Return (X, Y) of the center of cell containing provided text 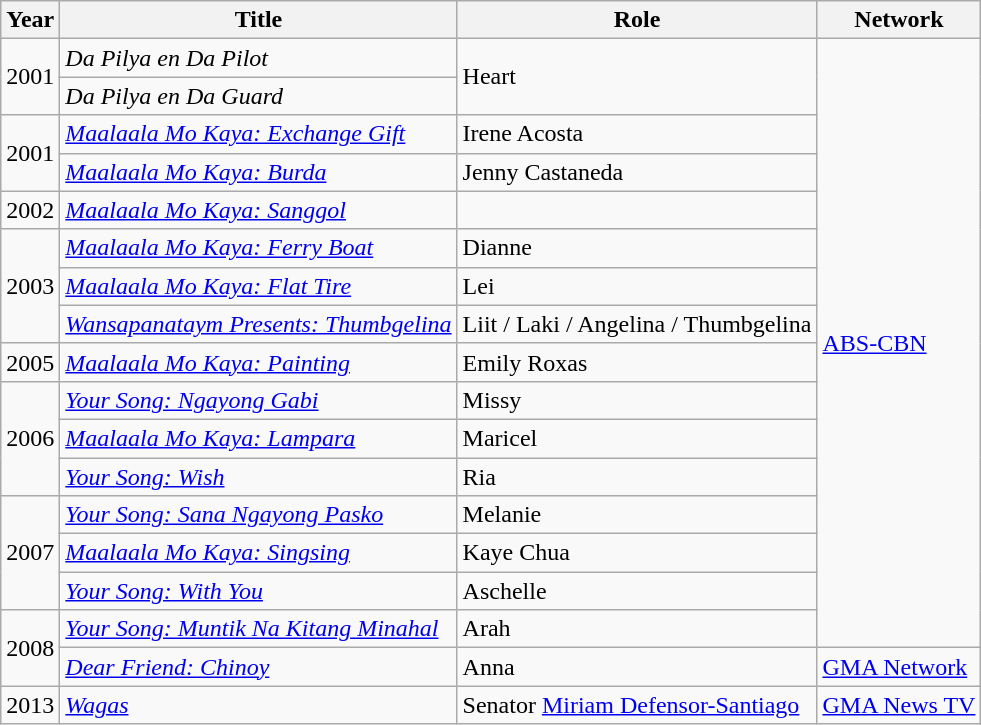
2008 (30, 648)
Jenny Castaneda (637, 172)
Ria (637, 477)
Dear Friend: Chinoy (258, 667)
Maalaala Mo Kaya: Lampara (258, 438)
Your Song: Ngayong Gabi (258, 400)
GMA Network (899, 667)
Dianne (637, 248)
2002 (30, 210)
Aschelle (637, 591)
Title (258, 20)
ABS-CBN (899, 344)
Maricel (637, 438)
Senator Miriam Defensor-Santiago (637, 705)
Kaye Chua (637, 553)
Liit / Laki / Angelina / Thumbgelina (637, 324)
Maalaala Mo Kaya: Sanggol (258, 210)
Role (637, 20)
Da Pilya en Da Guard (258, 96)
2013 (30, 705)
Wansapanataym Presents: Thumbgelina (258, 324)
Arah (637, 629)
Anna (637, 667)
Maalaala Mo Kaya: Flat Tire (258, 286)
Heart (637, 77)
Network (899, 20)
Wagas (258, 705)
Maalaala Mo Kaya: Ferry Boat (258, 248)
Lei (637, 286)
Melanie (637, 515)
Irene Acosta (637, 134)
Your Song: With You (258, 591)
Year (30, 20)
GMA News TV (899, 705)
2007 (30, 553)
Maalaala Mo Kaya: Singsing (258, 553)
Da Pilya en Da Pilot (258, 58)
Maalaala Mo Kaya: Painting (258, 362)
Maalaala Mo Kaya: Burda (258, 172)
2003 (30, 286)
Your Song: Muntik Na Kitang Minahal (258, 629)
Maalaala Mo Kaya: Exchange Gift (258, 134)
Emily Roxas (637, 362)
2006 (30, 438)
Your Song: Sana Ngayong Pasko (258, 515)
Your Song: Wish (258, 477)
2005 (30, 362)
Missy (637, 400)
